Capture the cell that displays the provided text and extract its (x, y) central coordinate. 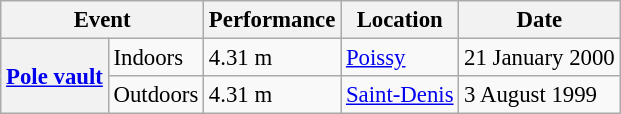
21 January 2000 (540, 58)
Poissy (400, 58)
Location (400, 20)
Date (540, 20)
3 August 1999 (540, 95)
Indoors (156, 58)
Pole vault (54, 76)
Event (102, 20)
Outdoors (156, 95)
Saint-Denis (400, 95)
Performance (272, 20)
